Provide the (x, y) coordinate of the cell's center where the given text is located.  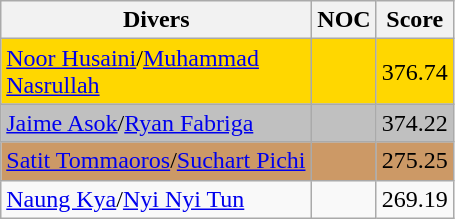
Noor Husaini/Muhammad Nasrullah (156, 72)
374.22 (414, 123)
Satit Tommaoros/Suchart Pichi (156, 161)
Naung Kya/Nyi Nyi Tun (156, 199)
376.74 (414, 72)
269.19 (414, 199)
NOC (344, 20)
275.25 (414, 161)
Divers (156, 20)
Score (414, 20)
Jaime Asok/Ryan Fabriga (156, 123)
